Extract the (x, y) coordinate from the center of the cell holding the provided text.  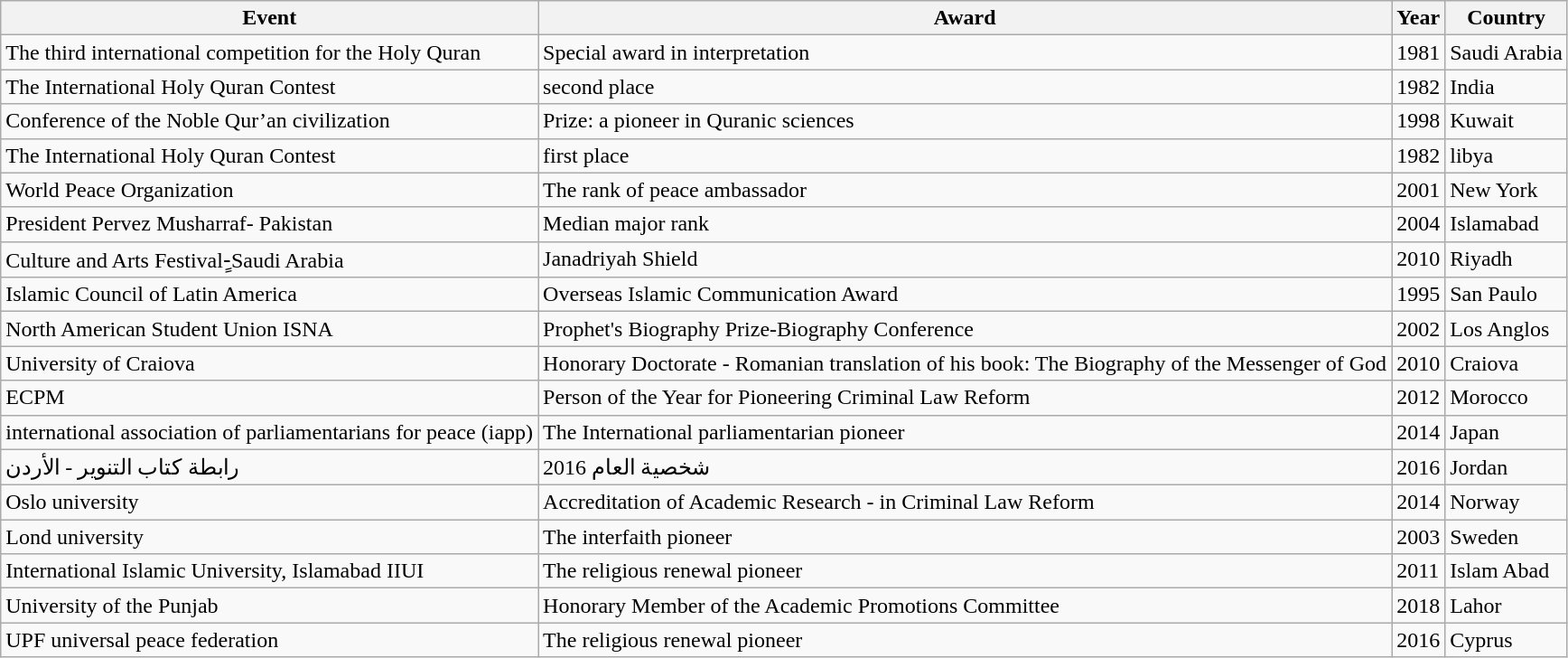
1981 (1418, 52)
Overseas Islamic Communication Award (965, 295)
Kuwait (1507, 121)
international association of parliamentarians for peace (iapp) (269, 432)
Islamic Council of Latin America (269, 295)
شخصية العام 2016 (965, 467)
Country (1507, 18)
Median major rank (965, 224)
Honorary Member of the Academic Promotions Committee (965, 606)
Riyadh (1507, 259)
Craiova (1507, 363)
North American Student Union ISNA (269, 329)
The third international competition for the Holy Quran (269, 52)
1995 (1418, 295)
Event (269, 18)
2012 (1418, 398)
Special award in interpretation (965, 52)
Saudi Arabia (1507, 52)
2001 (1418, 190)
first place (965, 155)
Morocco (1507, 398)
Oslo university (269, 503)
Los Anglos (1507, 329)
2003 (1418, 537)
Cyprus (1507, 640)
رابطة كتاب التنوير - الأردن (269, 467)
Jordan (1507, 467)
International Islamic University, Islamabad IIUI (269, 571)
Accreditation of Academic Research - in Criminal Law Reform (965, 503)
Lahor (1507, 606)
2004 (1418, 224)
San Paulo (1507, 295)
The interfaith pioneer (965, 537)
New York (1507, 190)
The rank of peace ambassador (965, 190)
The International parliamentarian pioneer (965, 432)
2018 (1418, 606)
Prize: a pioneer in Quranic sciences (965, 121)
2011 (1418, 571)
President Pervez Musharraf- Pakistan (269, 224)
UPF universal peace federation (269, 640)
1998 (1418, 121)
Japan (1507, 432)
Islamabad (1507, 224)
Islam Abad (1507, 571)
Person of the Year for Pioneering Criminal Law Reform (965, 398)
2002 (1418, 329)
Honorary Doctorate - Romanian translation of his book: The Biography of the Messenger of God (965, 363)
University of Craiova (269, 363)
India (1507, 87)
World Peace Organization (269, 190)
ECPM (269, 398)
Janadriyah Shield (965, 259)
Sweden (1507, 537)
Culture and Arts Festival-ٍSaudi Arabia (269, 259)
libya (1507, 155)
Year (1418, 18)
Lond university (269, 537)
Prophet's Biography Prize-Biography Conference (965, 329)
Norway (1507, 503)
Conference of the Noble Qur’an civilization (269, 121)
Award (965, 18)
second place (965, 87)
University of the Punjab (269, 606)
